Identify which cell holds the provided text, then report its [x, y] central coordinate. 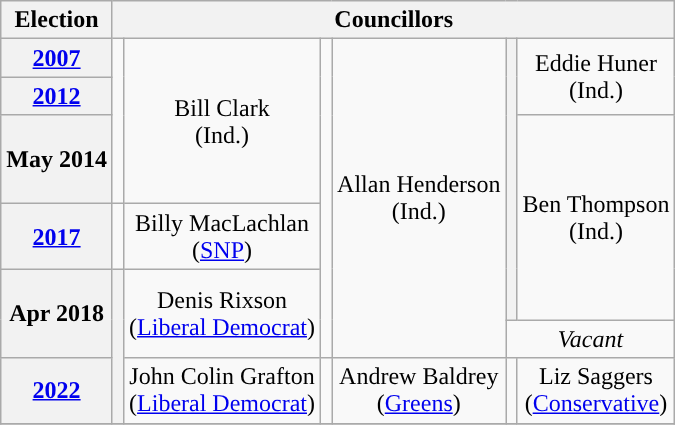
Bill Clark(Ind.) [222, 122]
May 2014 [57, 160]
Ben Thompson(Ind.) [596, 218]
Denis Rixson (Liberal Democrat) [222, 314]
Vacant [590, 339]
Apr 2018 [57, 314]
Liz Saggers (Conservative) [596, 390]
Allan Henderson(Ind.) [419, 198]
Councillors [393, 20]
2022 [57, 390]
2007 [57, 58]
2012 [57, 96]
Election [57, 20]
Andrew Baldrey (Greens) [419, 390]
2017 [57, 236]
Billy MacLachlan (SNP) [222, 236]
John Colin Grafton(Liberal Democrat) [222, 390]
Eddie Huner(Ind.) [596, 77]
